Scan for the cell matching the given text and deliver its [X, Y] coordinate at center. 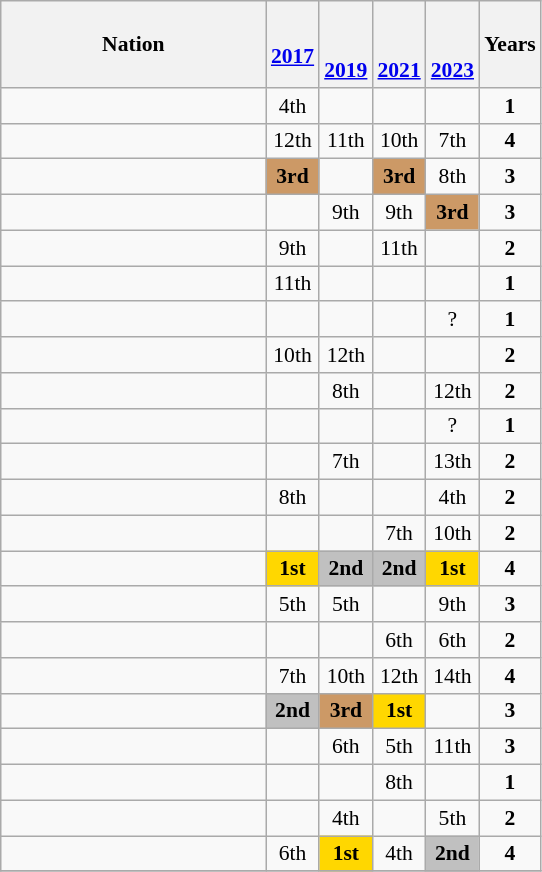
2019 [346, 44]
14th [452, 676]
Nation [134, 44]
2023 [452, 44]
13th [452, 462]
Years [510, 44]
2017 [292, 44]
2021 [398, 44]
